Extract the (x, y) coordinate from the center of the cell holding the provided text.  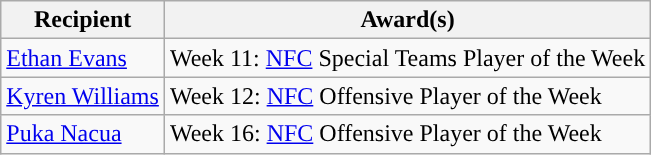
Week 16: NFC Offensive Player of the Week (407, 134)
Kyren Williams (83, 96)
Award(s) (407, 20)
Week 12: NFC Offensive Player of the Week (407, 96)
Ethan Evans (83, 58)
Week 11: NFC Special Teams Player of the Week (407, 58)
Puka Nacua (83, 134)
Recipient (83, 20)
